Provide the (X, Y) coordinate of the cell's center where the given text is located.  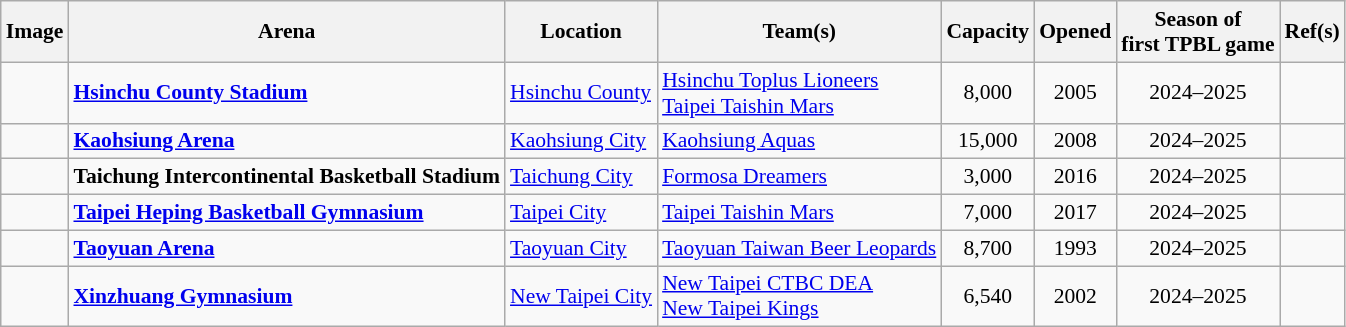
Hsinchu County Stadium (286, 92)
Taoyuan Arena (286, 248)
Taichung City (581, 177)
1993 (1075, 248)
Hsinchu Toplus LioneersTaipei Taishin Mars (799, 92)
2017 (1075, 213)
Taoyuan Taiwan Beer Leopards (799, 248)
Formosa Dreamers (799, 177)
6,540 (988, 296)
Kaohsiung Arena (286, 141)
2002 (1075, 296)
3,000 (988, 177)
Team(s) (799, 32)
Kaohsiung City (581, 141)
Xinzhuang Gymnasium (286, 296)
8,000 (988, 92)
15,000 (988, 141)
Taipei Heping Basketball Gymnasium (286, 213)
Taichung Intercontinental Basketball Stadium (286, 177)
Kaohsiung Aquas (799, 141)
Arena (286, 32)
Taipei City (581, 213)
Opened (1075, 32)
8,700 (988, 248)
Ref(s) (1312, 32)
Location (581, 32)
7,000 (988, 213)
New Taipei CTBC DEANew Taipei Kings (799, 296)
2008 (1075, 141)
2016 (1075, 177)
Hsinchu County (581, 92)
New Taipei City (581, 296)
Taoyuan City (581, 248)
Season offirst TPBL game (1198, 32)
Taipei Taishin Mars (799, 213)
Image (35, 32)
Capacity (988, 32)
2005 (1075, 92)
